Pinpoint the cell where the given text exists, returning its [X, Y] midpoint coordinate. 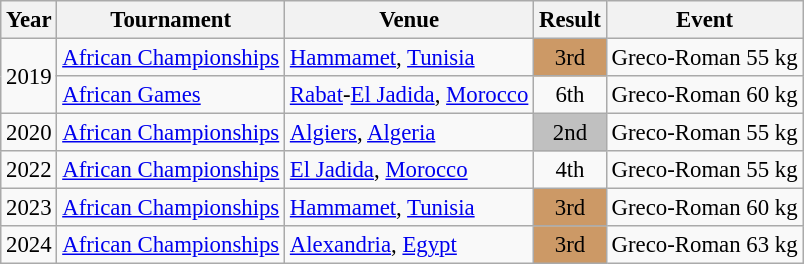
Algiers, Algeria [410, 133]
Alexandria, Egypt [410, 245]
Year [29, 20]
2024 [29, 245]
African Games [171, 95]
Rabat-El Jadida, Morocco [410, 95]
6th [570, 95]
Greco-Roman 63 kg [704, 245]
El Jadida, Morocco [410, 170]
2019 [29, 76]
2nd [570, 133]
2022 [29, 170]
Venue [410, 20]
4th [570, 170]
2020 [29, 133]
Tournament [171, 20]
Result [570, 20]
2023 [29, 208]
Event [704, 20]
